Capture the cell that displays the provided text and extract its [X, Y] central coordinate. 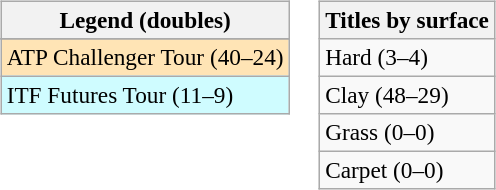
Grass (0–0) [408, 133]
Clay (48–29) [408, 95]
Hard (3–4) [408, 57]
ITF Futures Tour (11–9) [145, 95]
Carpet (0–0) [408, 171]
ATP Challenger Tour (40–24) [145, 57]
Legend (doubles) [145, 20]
Titles by surface [408, 20]
